Provide the [X, Y] coordinate of the cell's center where the given text is located.  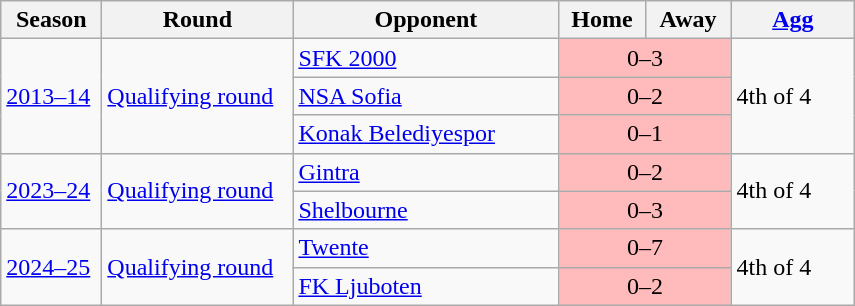
2023–24 [52, 191]
SFK 2000 [426, 58]
2024–25 [52, 267]
NSA Sofia [426, 96]
Season [52, 20]
Opponent [426, 20]
Round [198, 20]
Shelbourne [426, 210]
Konak Belediyespor [426, 134]
2013–14 [52, 96]
Twente [426, 248]
Agg [793, 20]
FK Ljuboten [426, 286]
0–1 [645, 134]
Gintra [426, 172]
Home [602, 20]
Away [688, 20]
0–7 [645, 248]
